Determine the [x, y] coordinate at the center of the cell enclosing the given text.  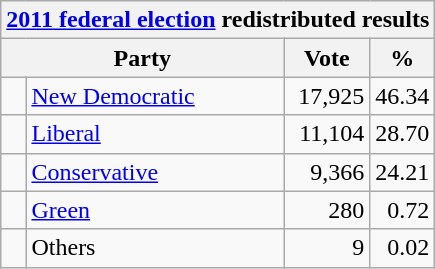
Liberal [155, 134]
24.21 [402, 172]
17,925 [327, 96]
Green [155, 210]
Others [155, 248]
46.34 [402, 96]
11,104 [327, 134]
2011 federal election redistributed results [218, 20]
280 [327, 210]
9 [327, 248]
New Democratic [155, 96]
0.72 [402, 210]
9,366 [327, 172]
Party [142, 58]
28.70 [402, 134]
Vote [327, 58]
Conservative [155, 172]
% [402, 58]
0.02 [402, 248]
